Locate the cell with the specified text and output its [x, y] center coordinate. 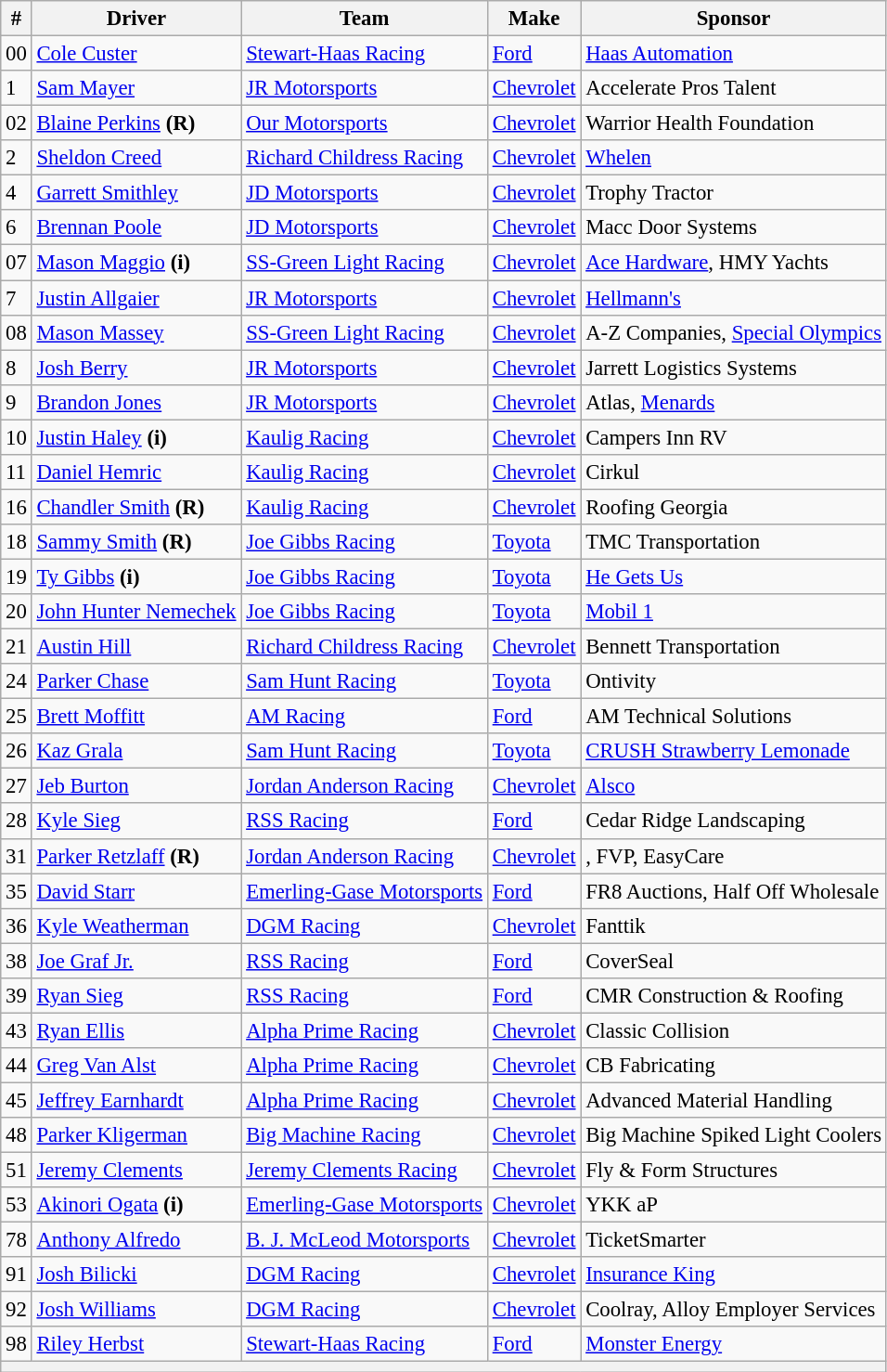
Ace Hardware, HMY Yachts [734, 263]
35 [17, 891]
Cirkul [734, 472]
Our Motorsports [365, 123]
20 [17, 612]
78 [17, 1240]
Accelerate Pros Talent [734, 88]
Sam Mayer [136, 88]
AM Racing [365, 717]
Kyle Sieg [136, 822]
Brennan Poole [136, 227]
Brandon Jones [136, 402]
Greg Van Alst [136, 1066]
18 [17, 542]
Driver [136, 19]
Jarrett Logistics Systems [734, 368]
Alsco [734, 786]
Riley Herbst [136, 1345]
Kaz Grala [136, 751]
36 [17, 925]
AM Technical Solutions [734, 717]
28 [17, 822]
Blaine Perkins (R) [136, 123]
Akinori Ogata (i) [136, 1205]
# [17, 19]
Sammy Smith (R) [136, 542]
Josh Bilicki [136, 1275]
Fanttik [734, 925]
26 [17, 751]
Make [533, 19]
Classic Collision [734, 1030]
Parker Retzlaff (R) [136, 856]
John Hunter Nemechek [136, 612]
43 [17, 1030]
Bennett Transportation [734, 647]
Joe Graf Jr. [136, 961]
45 [17, 1100]
27 [17, 786]
Kyle Weatherman [136, 925]
92 [17, 1310]
39 [17, 996]
Big Machine Spiked Light Coolers [734, 1135]
, FVP, EasyCare [734, 856]
19 [17, 576]
Advanced Material Handling [734, 1100]
21 [17, 647]
Josh Berry [136, 368]
Fly & Form Structures [734, 1171]
Justin Haley (i) [136, 437]
Campers Inn RV [734, 437]
Ty Gibbs (i) [136, 576]
Parker Kligerman [136, 1135]
Roofing Georgia [734, 507]
4 [17, 193]
31 [17, 856]
Warrior Health Foundation [734, 123]
44 [17, 1066]
Parker Chase [136, 681]
Ryan Sieg [136, 996]
Cole Custer [136, 54]
Hellmann's [734, 298]
Mason Massey [136, 332]
Coolray, Alloy Employer Services [734, 1310]
David Starr [136, 891]
Macc Door Systems [734, 227]
08 [17, 332]
Big Machine Racing [365, 1135]
Brett Moffitt [136, 717]
53 [17, 1205]
Mason Maggio (i) [136, 263]
Jeremy Clements [136, 1171]
02 [17, 123]
Garrett Smithley [136, 193]
10 [17, 437]
16 [17, 507]
2 [17, 158]
Jeremy Clements Racing [365, 1171]
He Gets Us [734, 576]
7 [17, 298]
51 [17, 1171]
Austin Hill [136, 647]
Jeffrey Earnhardt [136, 1100]
25 [17, 717]
Cedar Ridge Landscaping [734, 822]
Haas Automation [734, 54]
YKK aP [734, 1205]
11 [17, 472]
91 [17, 1275]
CoverSeal [734, 961]
38 [17, 961]
Insurance King [734, 1275]
00 [17, 54]
48 [17, 1135]
TicketSmarter [734, 1240]
B. J. McLeod Motorsports [365, 1240]
8 [17, 368]
CB Fabricating [734, 1066]
9 [17, 402]
Chandler Smith (R) [136, 507]
CRUSH Strawberry Lemonade [734, 751]
98 [17, 1345]
Justin Allgaier [136, 298]
Team [365, 19]
Josh Williams [136, 1310]
Sheldon Creed [136, 158]
Jeb Burton [136, 786]
1 [17, 88]
Anthony Alfredo [136, 1240]
6 [17, 227]
Sponsor [734, 19]
Ontivity [734, 681]
Ryan Ellis [136, 1030]
Daniel Hemric [136, 472]
Whelen [734, 158]
24 [17, 681]
Trophy Tractor [734, 193]
CMR Construction & Roofing [734, 996]
Atlas, Menards [734, 402]
A-Z Companies, Special Olympics [734, 332]
Monster Energy [734, 1345]
07 [17, 263]
TMC Transportation [734, 542]
Mobil 1 [734, 612]
FR8 Auctions, Half Off Wholesale [734, 891]
